For the text-containing cell, return its midpoint in [X, Y] coordinate format. 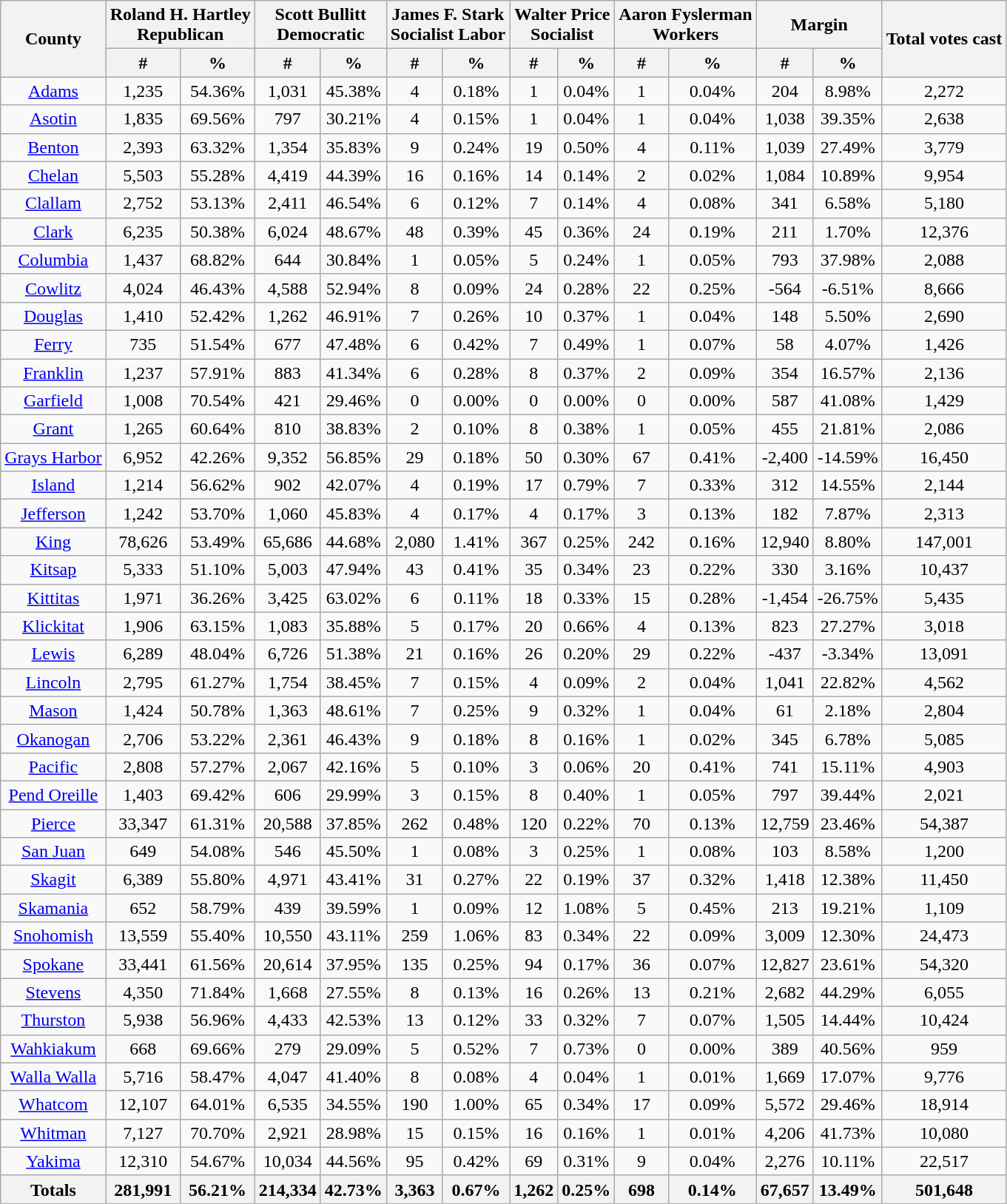
12 [534, 908]
2,690 [944, 316]
341 [784, 204]
959 [944, 1049]
649 [144, 852]
4,903 [944, 767]
2,638 [944, 119]
0.49% [586, 344]
823 [784, 626]
Columbia [53, 260]
Lewis [53, 654]
15.11% [848, 767]
23.61% [848, 964]
367 [534, 542]
Franklin [53, 372]
22,517 [944, 1161]
-26.75% [848, 598]
27.27% [848, 626]
Pierce [53, 824]
214,334 [287, 1189]
5,435 [944, 598]
27.55% [354, 992]
30.21% [354, 119]
70.70% [218, 1133]
1,214 [144, 485]
35 [534, 570]
2,276 [784, 1161]
1.41% [476, 542]
1,835 [144, 119]
Lincoln [53, 682]
587 [784, 401]
61.56% [218, 964]
1,060 [287, 514]
1,109 [944, 908]
Okanogan [53, 739]
56.62% [218, 485]
San Juan [53, 852]
48.61% [354, 710]
2,086 [944, 429]
64.01% [218, 1105]
50.38% [218, 232]
1,410 [144, 316]
20,588 [287, 824]
5,572 [784, 1105]
4,419 [287, 175]
0.66% [586, 626]
1,437 [144, 260]
52.42% [218, 316]
Chelan [53, 175]
42.73% [354, 1189]
6,535 [287, 1105]
46.91% [354, 316]
1,426 [944, 344]
4,588 [287, 288]
36.26% [218, 598]
31 [414, 880]
-6.51% [848, 288]
28.98% [354, 1133]
1,906 [144, 626]
9,352 [287, 457]
652 [144, 908]
1,084 [784, 175]
0.30% [586, 457]
8.58% [848, 852]
501,648 [944, 1189]
42.07% [354, 485]
4,433 [287, 1020]
546 [287, 852]
23.46% [848, 824]
6,952 [144, 457]
2,144 [944, 485]
1,265 [144, 429]
63.32% [218, 147]
Totals [53, 1189]
6.58% [848, 204]
5,003 [287, 570]
54.67% [218, 1161]
57.91% [218, 372]
21 [414, 654]
56.21% [218, 1189]
345 [784, 739]
Total votes cast [944, 38]
35.83% [354, 147]
44.56% [354, 1161]
16,450 [944, 457]
Walla Walla [53, 1077]
4,024 [144, 288]
Asotin [53, 119]
213 [784, 908]
43.41% [354, 880]
1,971 [144, 598]
12,827 [784, 964]
37.98% [848, 260]
Grant [53, 429]
182 [784, 514]
45.38% [354, 91]
42.26% [218, 457]
69.42% [218, 795]
1,038 [784, 119]
34.55% [354, 1105]
2,808 [144, 767]
22.82% [848, 682]
54,387 [944, 824]
39.44% [848, 795]
10,424 [944, 1020]
52.94% [354, 288]
48.67% [354, 232]
94 [534, 964]
33,347 [144, 824]
2.18% [848, 710]
Stevens [53, 992]
281,991 [144, 1189]
45 [534, 232]
0.79% [586, 485]
Jefferson [53, 514]
1,754 [287, 682]
Cowlitz [53, 288]
1,403 [144, 795]
26 [534, 654]
0.36% [586, 232]
65 [534, 1105]
65,686 [287, 542]
12,940 [784, 542]
1,505 [784, 1020]
Pend Oreille [53, 795]
5,716 [144, 1077]
0.40% [586, 795]
53.22% [218, 739]
0.50% [586, 147]
57.27% [218, 767]
1,237 [144, 372]
644 [287, 260]
61.31% [218, 824]
58 [784, 344]
11,450 [944, 880]
1,363 [287, 710]
78,626 [144, 542]
67,657 [784, 1189]
3,779 [944, 147]
51.54% [218, 344]
Snohomish [53, 936]
30.84% [354, 260]
37.85% [354, 824]
45.50% [354, 852]
Ferry [53, 344]
2,088 [944, 260]
54,320 [944, 964]
0.21% [712, 992]
24,473 [944, 936]
Margin [819, 25]
56.96% [218, 1020]
68.82% [218, 260]
0.27% [476, 880]
James F. StarkSocialist Labor [448, 25]
1,235 [144, 91]
1,424 [144, 710]
135 [414, 964]
5,333 [144, 570]
Mason [53, 710]
12,310 [144, 1161]
21.81% [848, 429]
3,363 [414, 1189]
Skagit [53, 880]
13.49% [848, 1189]
Grays Harbor [53, 457]
Spokane [53, 964]
2,804 [944, 710]
12.38% [848, 880]
6.78% [848, 739]
0.48% [476, 824]
2,136 [944, 372]
29.99% [354, 795]
1.06% [476, 936]
12,376 [944, 232]
-14.59% [848, 457]
421 [287, 401]
53.70% [218, 514]
10.11% [848, 1161]
4,047 [287, 1077]
606 [287, 795]
67 [642, 457]
2,393 [144, 147]
8.80% [848, 542]
10,550 [287, 936]
668 [144, 1049]
Scott BullittDemocratic [320, 25]
Benton [53, 147]
698 [642, 1189]
14.44% [848, 1020]
439 [287, 908]
Kitsap [53, 570]
Douglas [53, 316]
204 [784, 91]
38.83% [354, 429]
902 [287, 485]
2,921 [287, 1133]
17.07% [848, 1077]
883 [287, 372]
793 [784, 260]
279 [287, 1049]
Whatcom [53, 1105]
354 [784, 372]
Pacific [53, 767]
71.84% [218, 992]
120 [534, 824]
Wahkiakum [53, 1049]
12,759 [784, 824]
1,039 [784, 147]
2,795 [144, 682]
2,313 [944, 514]
69.66% [218, 1049]
44.29% [848, 992]
43 [414, 570]
1,008 [144, 401]
-437 [784, 654]
70 [642, 824]
389 [784, 1049]
4,971 [287, 880]
330 [784, 570]
Garfield [53, 401]
262 [414, 824]
39.59% [354, 908]
20,614 [287, 964]
1,041 [784, 682]
Clallam [53, 204]
6,726 [287, 654]
Skamania [53, 908]
1.08% [586, 908]
Adams [53, 91]
1,083 [287, 626]
48 [414, 232]
7,127 [144, 1133]
7.87% [848, 514]
2,272 [944, 91]
13,091 [944, 654]
6,389 [144, 880]
1,242 [144, 514]
1.00% [476, 1105]
1,031 [287, 91]
2,080 [414, 542]
Island [53, 485]
1,354 [287, 147]
58.79% [218, 908]
69.56% [218, 119]
46.54% [354, 204]
8.98% [848, 91]
48.04% [218, 654]
44.68% [354, 542]
42.16% [354, 767]
0.45% [712, 908]
44.39% [354, 175]
5,503 [144, 175]
41.73% [848, 1133]
3,425 [287, 598]
4,562 [944, 682]
41.34% [354, 372]
2,411 [287, 204]
16.57% [848, 372]
9,776 [944, 1077]
0.06% [586, 767]
55.40% [218, 936]
6,235 [144, 232]
9,954 [944, 175]
0.39% [476, 232]
1.70% [848, 232]
53.49% [218, 542]
6,055 [944, 992]
259 [414, 936]
10 [534, 316]
312 [784, 485]
50 [534, 457]
61 [784, 710]
35.88% [354, 626]
51.10% [218, 570]
1,200 [944, 852]
Aaron FyslermanWorkers [685, 25]
Klickitat [53, 626]
33,441 [144, 964]
10.89% [848, 175]
36 [642, 964]
2,752 [144, 204]
Walter PriceSocialist [562, 25]
10,034 [287, 1161]
-3.34% [848, 654]
61.27% [218, 682]
810 [287, 429]
51.38% [354, 654]
190 [414, 1105]
-564 [784, 288]
55.28% [218, 175]
0.20% [586, 654]
735 [144, 344]
19 [534, 147]
147,001 [944, 542]
63.02% [354, 598]
1,418 [784, 880]
2,706 [144, 739]
3,009 [784, 936]
18 [534, 598]
10,080 [944, 1133]
38.45% [354, 682]
Thurston [53, 1020]
95 [414, 1161]
47.94% [354, 570]
18,914 [944, 1105]
1,429 [944, 401]
70.54% [218, 401]
455 [784, 429]
3.16% [848, 570]
14 [534, 175]
12,107 [144, 1105]
47.48% [354, 344]
54.08% [218, 852]
0.52% [476, 1049]
13,559 [144, 936]
211 [784, 232]
63.15% [218, 626]
3,018 [944, 626]
19.21% [848, 908]
37.95% [354, 964]
2,067 [287, 767]
0.67% [476, 1189]
King [53, 542]
23 [642, 570]
2,021 [944, 795]
55.80% [218, 880]
12.30% [848, 936]
29.09% [354, 1049]
242 [642, 542]
Clark [53, 232]
0.73% [586, 1049]
60.64% [218, 429]
Roland H. HartleyRepublican [181, 25]
14.55% [848, 485]
Kittitas [53, 598]
83 [534, 936]
41.08% [848, 401]
4,206 [784, 1133]
4.07% [848, 344]
42.53% [354, 1020]
677 [287, 344]
741 [784, 767]
Yakima [53, 1161]
37 [642, 880]
0.38% [586, 429]
69 [534, 1161]
1,669 [784, 1077]
1,668 [287, 992]
27.49% [848, 147]
County [53, 38]
4,350 [144, 992]
Whitman [53, 1133]
5,180 [944, 204]
40.56% [848, 1049]
148 [784, 316]
6,024 [287, 232]
-1,454 [784, 598]
58.47% [218, 1077]
53.13% [218, 204]
2,682 [784, 992]
5,938 [144, 1020]
50.78% [218, 710]
103 [784, 852]
54.36% [218, 91]
33 [534, 1020]
-2,400 [784, 457]
6,289 [144, 654]
2,361 [287, 739]
5.50% [848, 316]
39.35% [848, 119]
8,666 [944, 288]
43.11% [354, 936]
5,085 [944, 739]
56.85% [354, 457]
45.83% [354, 514]
0.31% [586, 1161]
41.40% [354, 1077]
10,437 [944, 570]
